For the text-containing cell, return its midpoint in (x, y) coordinate format. 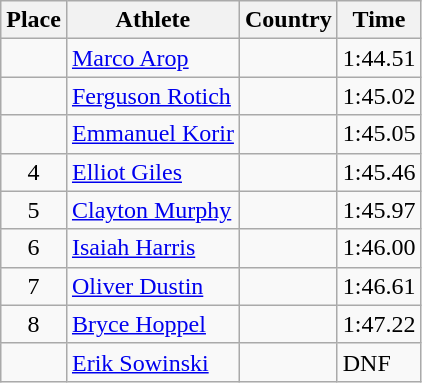
1:45.05 (379, 134)
Emmanuel Korir (152, 134)
7 (34, 286)
1:47.22 (379, 324)
DNF (379, 362)
4 (34, 172)
Marco Arop (152, 58)
Athlete (152, 20)
5 (34, 210)
1:45.97 (379, 210)
Place (34, 20)
Elliot Giles (152, 172)
Bryce Hoppel (152, 324)
Erik Sowinski (152, 362)
Time (379, 20)
6 (34, 248)
8 (34, 324)
1:45.02 (379, 96)
1:45.46 (379, 172)
Oliver Dustin (152, 286)
Isaiah Harris (152, 248)
1:46.61 (379, 286)
Ferguson Rotich (152, 96)
1:46.00 (379, 248)
Clayton Murphy (152, 210)
1:44.51 (379, 58)
Country (288, 20)
